Detect which cell encompasses the target text, then output its (X, Y) center coordinate. 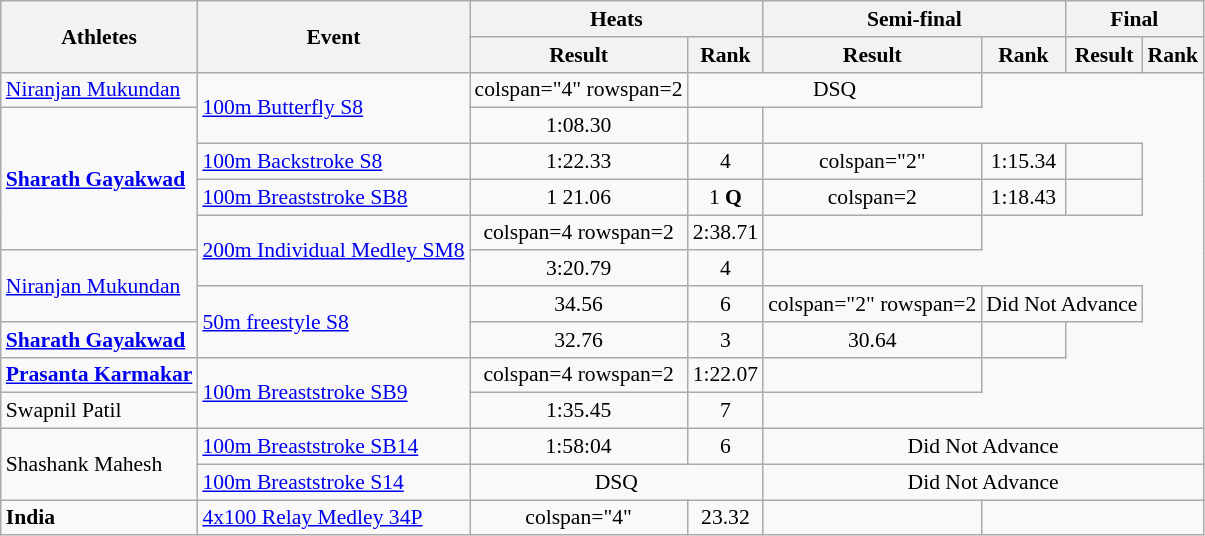
1:58:04 (579, 447)
Event (333, 36)
colspan="4" rowspan=2 (579, 90)
1:18.43 (1023, 197)
Prasanta Karmakar (100, 375)
colspan=2 (872, 197)
3 (726, 340)
1 Q (726, 197)
Semi-final (914, 19)
Athletes (100, 36)
34.56 (579, 304)
50m freestyle S8 (333, 322)
colspan="2" (872, 162)
23.32 (726, 518)
32.76 (579, 340)
200m Individual Medley SM8 (333, 250)
100m Breaststroke S14 (333, 482)
1:15.34 (1023, 162)
100m Backstroke S8 (333, 162)
1:35.45 (579, 411)
4x100 Relay Medley 34P (333, 518)
1:22.07 (726, 375)
1:22.33 (579, 162)
colspan="4" (579, 518)
100m Breaststroke SB9 (333, 392)
1 21.06 (579, 197)
1:08.30 (579, 126)
colspan="2" rowspan=2 (872, 304)
2:38.71 (726, 233)
India (100, 518)
100m Butterfly S8 (333, 108)
3:20.79 (579, 269)
Heats (617, 19)
30.64 (872, 340)
100m Breaststroke SB14 (333, 447)
Shashank Mahesh (100, 464)
Final (1134, 19)
7 (726, 411)
Swapnil Patil (100, 411)
100m Breaststroke SB8 (333, 197)
